Return (x, y) of the center of cell containing provided text 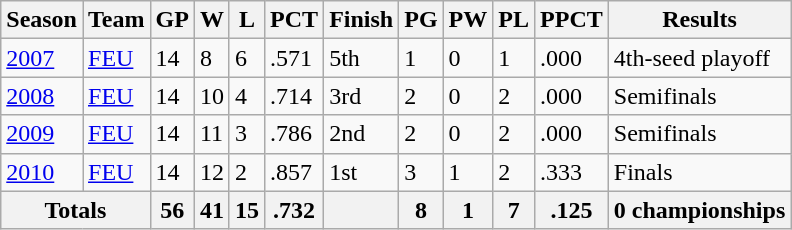
.857 (294, 172)
PCT (294, 20)
5th (362, 58)
0 championships (699, 210)
PW (468, 20)
Season (42, 20)
GP (172, 20)
.125 (572, 210)
.571 (294, 58)
.732 (294, 210)
.714 (294, 96)
56 (172, 210)
PL (514, 20)
2010 (42, 172)
41 (212, 210)
W (212, 20)
7 (514, 210)
L (246, 20)
12 (212, 172)
2009 (42, 134)
11 (212, 134)
10 (212, 96)
.786 (294, 134)
Results (699, 20)
Finals (699, 172)
4th-seed playoff (699, 58)
Team (116, 20)
15 (246, 210)
Finish (362, 20)
1st (362, 172)
4 (246, 96)
6 (246, 58)
3rd (362, 96)
Totals (76, 210)
2007 (42, 58)
.333 (572, 172)
2008 (42, 96)
2nd (362, 134)
PG (421, 20)
PPCT (572, 20)
